Return the [X, Y] coordinate for the center point of the cell that contains the specified text.  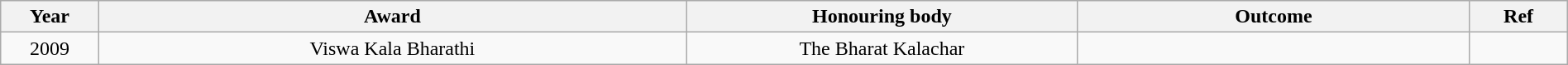
Ref [1518, 17]
Outcome [1274, 17]
Honouring body [882, 17]
Year [50, 17]
Award [392, 17]
Viswa Kala Bharathi [392, 48]
The Bharat Kalachar [882, 48]
2009 [50, 48]
